Return the [x, y] coordinate for the center point of the cell that contains the specified text.  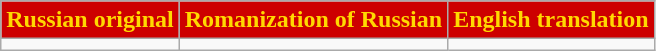
Russian original [90, 20]
English translation [551, 20]
Romanization of Russian [313, 20]
